Locate the cell with the specified text and output its [x, y] center coordinate. 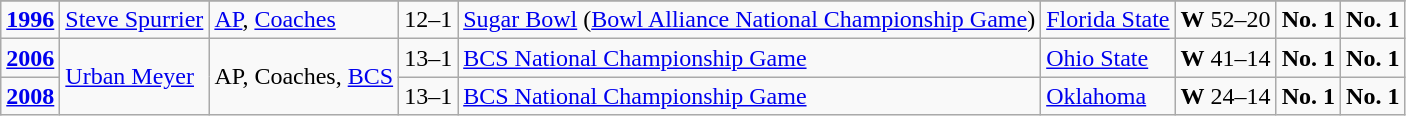
Ohio State [1108, 58]
W 52–20 [1226, 20]
AP, Coaches, BCS [304, 77]
Oklahoma [1108, 96]
Urban Meyer [134, 77]
W 24–14 [1226, 96]
W 41–14 [1226, 58]
Florida State [1108, 20]
AP, Coaches [304, 20]
1996 [30, 20]
Sugar Bowl (Bowl Alliance National Championship Game) [750, 20]
12–1 [428, 20]
2008 [30, 96]
2006 [30, 58]
Steve Spurrier [134, 20]
